Identify which cell holds the provided text, then report its [X, Y] central coordinate. 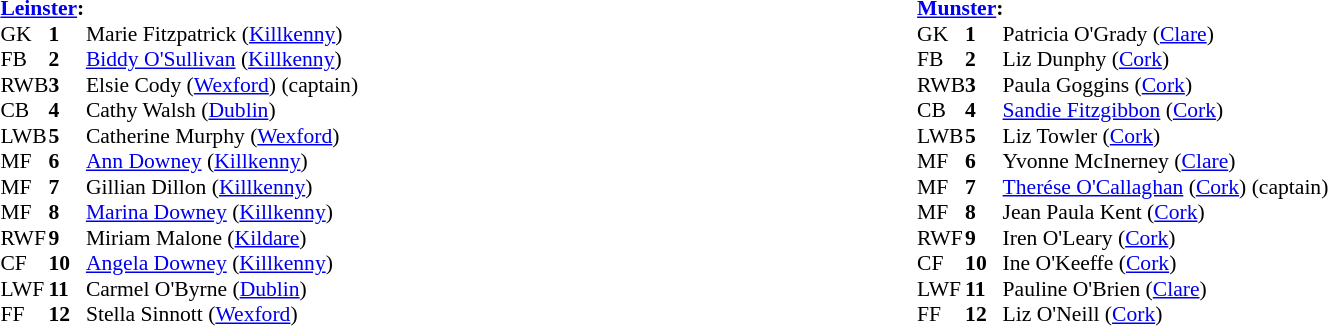
Carmel O'Byrne (Dublin) [222, 289]
Gillian Dillon (Killkenny) [222, 187]
Elsie Cody (Wexford) (captain) [222, 85]
Marina Downey (Killkenny) [222, 213]
Ann Downey (Killkenny) [222, 161]
Catherine Murphy (Wexford) [222, 136]
Biddy O'Sullivan (Killkenny) [222, 59]
Angela Downey (Killkenny) [222, 263]
Miriam Malone (Kildare) [222, 238]
Cathy Walsh (Dublin) [222, 111]
Marie Fitzpatrick (Killkenny) [222, 34]
